Pinpoint the cell where the given text exists, returning its (x, y) midpoint coordinate. 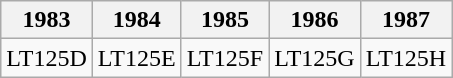
LT125G (315, 58)
1984 (136, 20)
1987 (406, 20)
LT125D (47, 58)
LT125E (136, 58)
LT125H (406, 58)
1985 (225, 20)
1986 (315, 20)
1983 (47, 20)
LT125F (225, 58)
